Scan for the cell matching the given text and deliver its [X, Y] coordinate at center. 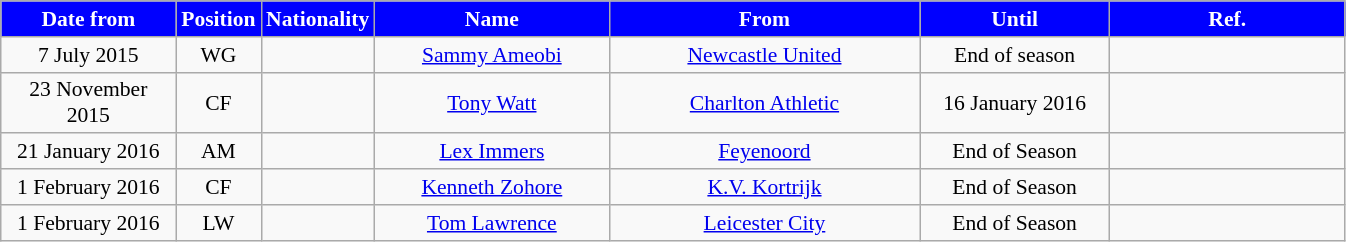
Kenneth Zohore [492, 187]
Tom Lawrence [492, 223]
AM [218, 152]
Date from [88, 19]
Name [492, 19]
WG [218, 55]
Charlton Athletic [764, 102]
Newcastle United [764, 55]
Ref. [1228, 19]
Tony Watt [492, 102]
Lex Immers [492, 152]
K.V. Kortrijk [764, 187]
23 November 2015 [88, 102]
Leicester City [764, 223]
Sammy Ameobi [492, 55]
7 July 2015 [88, 55]
Until [1015, 19]
Nationality [318, 19]
From [764, 19]
16 January 2016 [1015, 102]
Feyenoord [764, 152]
End of season [1015, 55]
21 January 2016 [88, 152]
LW [218, 223]
Position [218, 19]
